Extract the (X, Y) coordinate from the center of the cell holding the provided text.  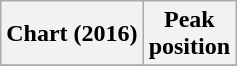
Chart (2016) (72, 34)
Peakposition (189, 34)
